Pinpoint the cell where the given text exists, returning its (x, y) midpoint coordinate. 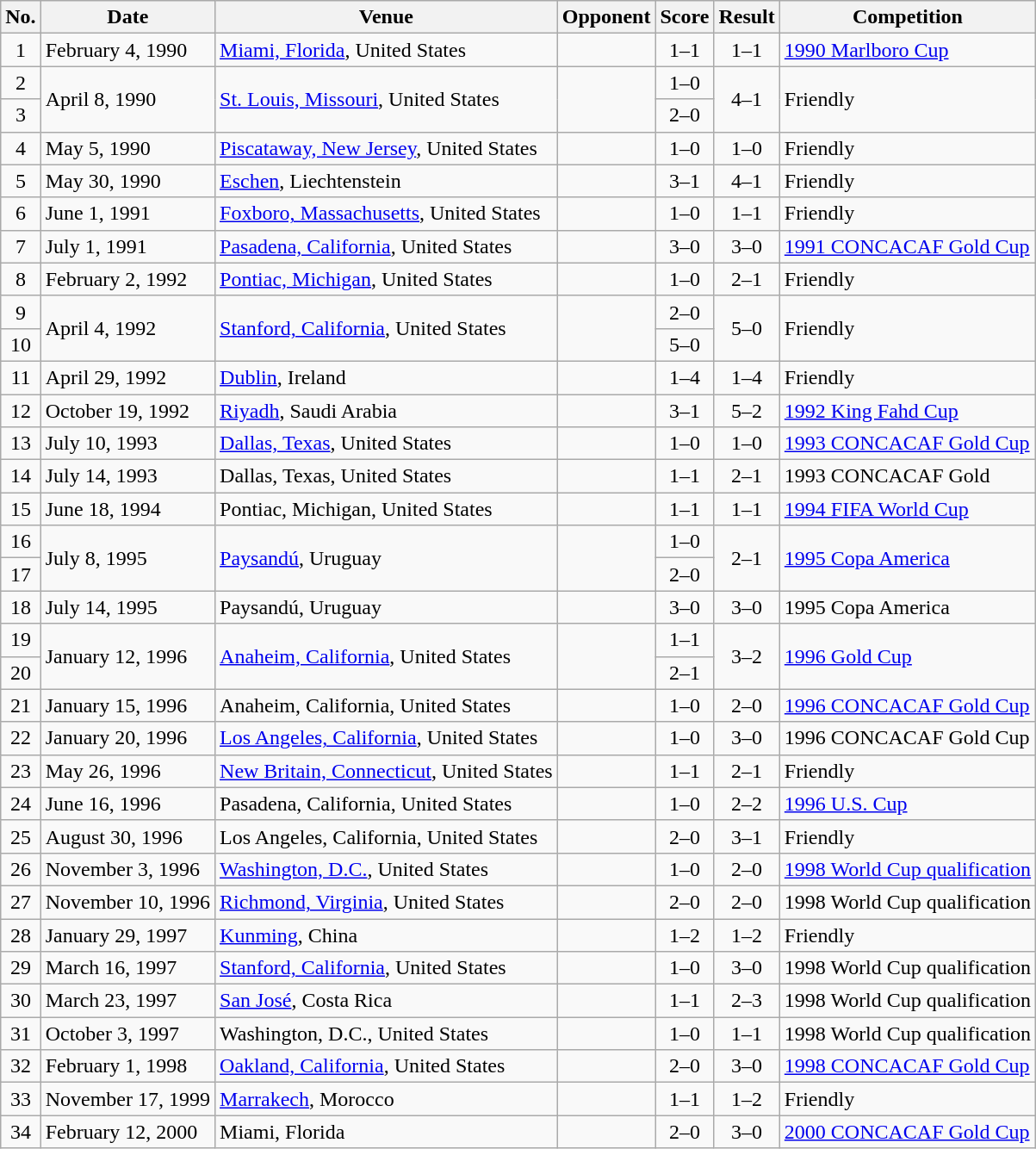
26 (21, 869)
February 1, 1998 (127, 1066)
23 (21, 771)
2–3 (747, 1001)
April 4, 1992 (127, 328)
10 (21, 345)
Riyadh, Saudi Arabia (387, 411)
19 (21, 640)
May 26, 1996 (127, 771)
February 2, 1992 (127, 279)
January 29, 1997 (127, 935)
4 (21, 148)
1 (21, 50)
31 (21, 1034)
21 (21, 705)
Kunming, China (387, 935)
New Britain, Connecticut, United States (387, 771)
St. Louis, Missouri, United States (387, 99)
3 (21, 115)
Score (685, 17)
27 (21, 902)
Competition (908, 17)
6 (21, 214)
May 30, 1990 (127, 181)
7 (21, 246)
Result (747, 17)
33 (21, 1099)
June 1, 1991 (127, 214)
Date (127, 17)
2000 CONCACAF Gold Cup (908, 1132)
July 8, 1995 (127, 558)
14 (21, 476)
Miami, Florida, United States (387, 50)
Oakland, California, United States (387, 1066)
March 16, 1997 (127, 968)
Eschen, Liechtenstein (387, 181)
3–2 (747, 656)
1991 CONCACAF Gold Cup (908, 246)
34 (21, 1132)
November 3, 1996 (127, 869)
1993 CONCACAF Gold Cup (908, 444)
18 (21, 607)
15 (21, 509)
Piscataway, New Jersey, United States (387, 148)
June 16, 1996 (127, 804)
1993 CONCACAF Gold (908, 476)
October 3, 1997 (127, 1034)
32 (21, 1066)
13 (21, 444)
Opponent (606, 17)
May 5, 1990 (127, 148)
July 14, 1995 (127, 607)
January 12, 1996 (127, 656)
August 30, 1996 (127, 836)
12 (21, 411)
July 1, 1991 (127, 246)
Richmond, Virginia, United States (387, 902)
24 (21, 804)
5–2 (747, 411)
1996 Gold Cup (908, 656)
June 18, 1994 (127, 509)
Marrakech, Morocco (387, 1099)
1998 CONCACAF Gold Cup (908, 1066)
9 (21, 312)
April 29, 1992 (127, 377)
20 (21, 673)
1990 Marlboro Cup (908, 50)
Venue (387, 17)
April 8, 1990 (127, 99)
1994 FIFA World Cup (908, 509)
17 (21, 574)
January 20, 1996 (127, 738)
16 (21, 542)
28 (21, 935)
July 10, 1993 (127, 444)
Dublin, Ireland (387, 377)
8 (21, 279)
11 (21, 377)
November 10, 1996 (127, 902)
1992 King Fahd Cup (908, 411)
No. (21, 17)
February 12, 2000 (127, 1132)
2 (21, 83)
San José, Costa Rica (387, 1001)
July 14, 1993 (127, 476)
March 23, 1997 (127, 1001)
30 (21, 1001)
February 4, 1990 (127, 50)
25 (21, 836)
2–2 (747, 804)
Miami, Florida (387, 1132)
November 17, 1999 (127, 1099)
5 (21, 181)
1996 U.S. Cup (908, 804)
Foxboro, Massachusetts, United States (387, 214)
29 (21, 968)
22 (21, 738)
January 15, 1996 (127, 705)
October 19, 1992 (127, 411)
